From the cell containing the given text, extract its center point as (x, y) coordinate. 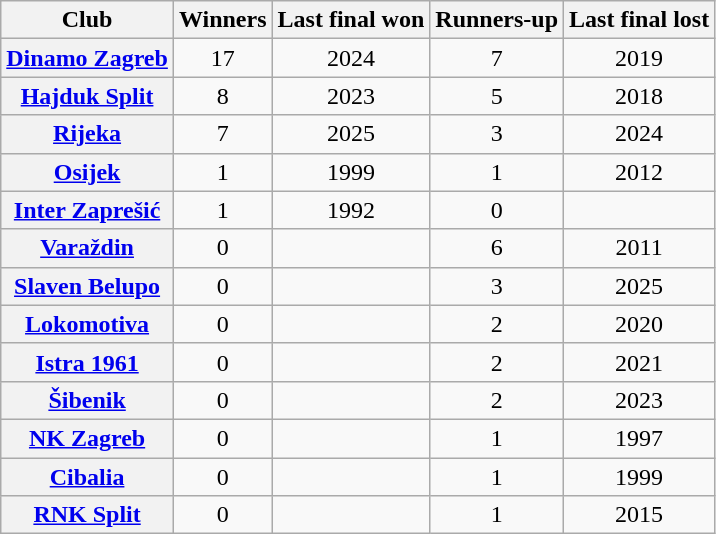
Slaven Belupo (88, 286)
Osijek (88, 172)
RNK Split (88, 515)
1997 (640, 438)
Runners-up (497, 20)
2020 (640, 324)
Hajduk Split (88, 96)
2015 (640, 515)
NK Zagreb (88, 438)
Cibalia (88, 477)
Istra 1961 (88, 362)
8 (222, 96)
2018 (640, 96)
6 (497, 248)
Dinamo Zagreb (88, 58)
Winners (222, 20)
Rijeka (88, 134)
Lokomotiva (88, 324)
Inter Zaprešić (88, 210)
1992 (351, 210)
2012 (640, 172)
2011 (640, 248)
Last final won (351, 20)
Last final lost (640, 20)
Varaždin (88, 248)
Club (88, 20)
2021 (640, 362)
5 (497, 96)
Šibenik (88, 400)
17 (222, 58)
2019 (640, 58)
